Provide the (x, y) coordinate of the cell's center where the given text is located.  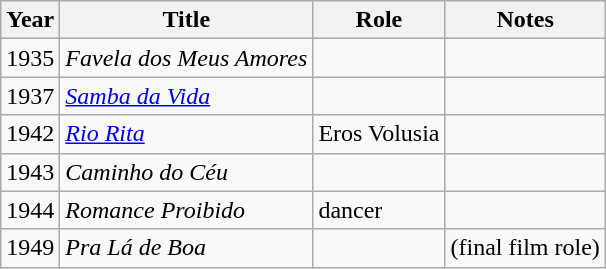
Title (186, 20)
Eros Volusia (379, 134)
Caminho do Céu (186, 172)
1949 (30, 248)
1944 (30, 210)
Role (379, 20)
Favela dos Meus Amores (186, 58)
Samba da Vida (186, 96)
Pra Lá de Boa (186, 248)
Rio Rita (186, 134)
Notes (525, 20)
1935 (30, 58)
dancer (379, 210)
1942 (30, 134)
Year (30, 20)
Romance Proibido (186, 210)
1943 (30, 172)
1937 (30, 96)
(final film role) (525, 248)
